Provide the [X, Y] coordinate of the cell's center where the given text is located.  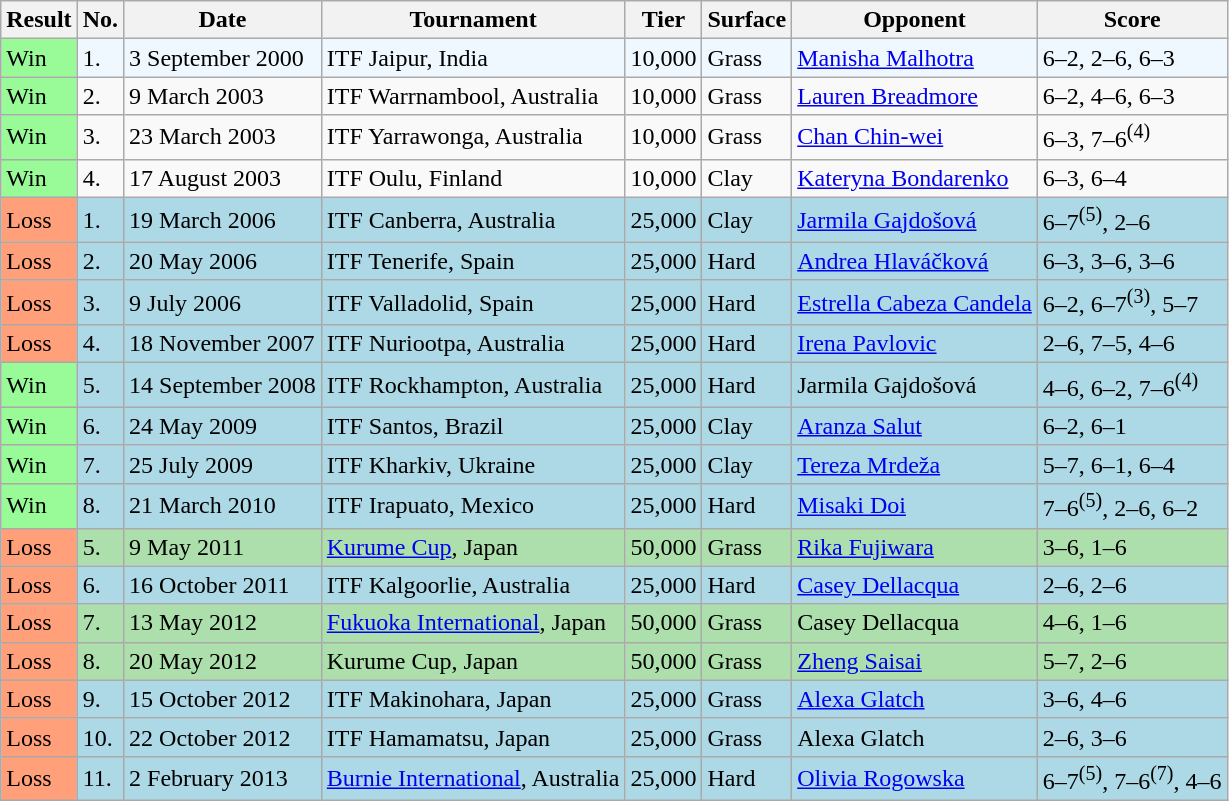
ITF Kalgoorlie, Australia [473, 585]
ITF Canberra, Australia [473, 220]
18 November 2007 [223, 344]
14 September 2008 [223, 386]
ITF Jaipur, India [473, 58]
6–2, 6–7(3), 5–7 [1132, 302]
22 October 2012 [223, 737]
Kateryna Bondarenko [915, 178]
Misaki Doi [915, 506]
Burnie International, Australia [473, 778]
19 March 2006 [223, 220]
9 March 2003 [223, 96]
23 March 2003 [223, 138]
3–6, 1–6 [1132, 547]
5–7, 2–6 [1132, 661]
5–7, 6–1, 6–4 [1132, 464]
Score [1132, 20]
6–7(5), 2–6 [1132, 220]
Rika Fujiwara [915, 547]
Zheng Saisai [915, 661]
15 October 2012 [223, 699]
6–2, 6–1 [1132, 426]
Andrea Hlaváčková [915, 261]
21 March 2010 [223, 506]
3–6, 4–6 [1132, 699]
6–3, 6–4 [1132, 178]
ITF Yarrawonga, Australia [473, 138]
ITF Valladolid, Spain [473, 302]
No. [100, 20]
24 May 2009 [223, 426]
2–6, 3–6 [1132, 737]
Lauren Breadmore [915, 96]
6–7(5), 7–6(7), 4–6 [1132, 778]
Tereza Mrdeža [915, 464]
10. [100, 737]
25 July 2009 [223, 464]
Manisha Malhotra [915, 58]
9 May 2011 [223, 547]
ITF Warrnambool, Australia [473, 96]
9 July 2006 [223, 302]
ITF Tenerife, Spain [473, 261]
7–6(5), 2–6, 6–2 [1132, 506]
11. [100, 778]
Estrella Cabeza Candela [915, 302]
16 October 2011 [223, 585]
Irena Pavlovic [915, 344]
Fukuoka International, Japan [473, 623]
ITF Nuriootpa, Australia [473, 344]
6–2, 2–6, 6–3 [1132, 58]
6–3, 3–6, 3–6 [1132, 261]
Opponent [915, 20]
ITF Santos, Brazil [473, 426]
ITF Kharkiv, Ukraine [473, 464]
17 August 2003 [223, 178]
20 May 2012 [223, 661]
ITF Rockhampton, Australia [473, 386]
2–6, 7–5, 4–6 [1132, 344]
Tournament [473, 20]
Aranza Salut [915, 426]
6–3, 7–6(4) [1132, 138]
4–6, 6–2, 7–6(4) [1132, 386]
Result [39, 20]
13 May 2012 [223, 623]
ITF Oulu, Finland [473, 178]
ITF Hamamatsu, Japan [473, 737]
Tier [664, 20]
3 September 2000 [223, 58]
Chan Chin-wei [915, 138]
2 February 2013 [223, 778]
Surface [747, 20]
4–6, 1–6 [1132, 623]
6–2, 4–6, 6–3 [1132, 96]
ITF Irapuato, Mexico [473, 506]
ITF Makinohara, Japan [473, 699]
Date [223, 20]
9. [100, 699]
2–6, 2–6 [1132, 585]
20 May 2006 [223, 261]
Olivia Rogowska [915, 778]
